Output the [x, y] coordinate of the center of the cell containing the given text.  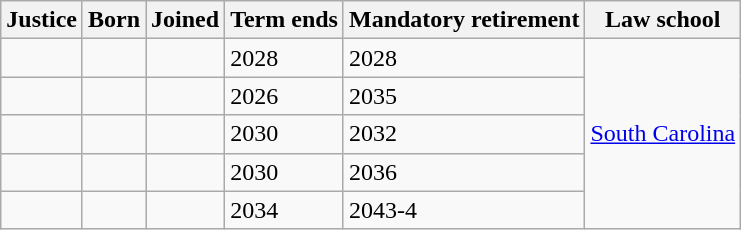
2035 [464, 96]
2036 [464, 172]
2026 [284, 96]
Law school [663, 20]
Born [114, 20]
Joined [186, 20]
Mandatory retirement [464, 20]
South Carolina [663, 134]
Justice [42, 20]
2032 [464, 134]
2043-4 [464, 210]
Term ends [284, 20]
2034 [284, 210]
